Output the (x, y) coordinate of the center of the cell containing the given text.  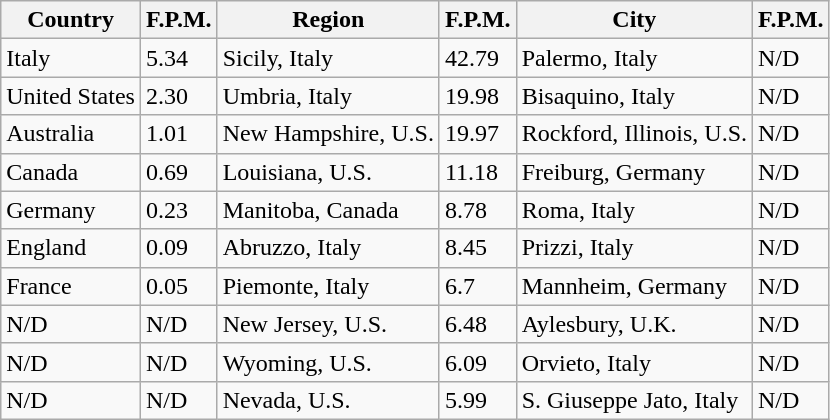
19.97 (478, 134)
Manitoba, Canada (328, 210)
6.7 (478, 286)
New Hampshire, U.S. (328, 134)
6.09 (478, 362)
0.09 (178, 248)
1.01 (178, 134)
Aylesbury, U.K. (634, 324)
Italy (71, 58)
8.78 (478, 210)
8.45 (478, 248)
France (71, 286)
Mannheim, Germany (634, 286)
11.18 (478, 172)
City (634, 20)
19.98 (478, 96)
Orvieto, Italy (634, 362)
0.23 (178, 210)
Rockford, Illinois, U.S. (634, 134)
S. Giuseppe Jato, Italy (634, 400)
42.79 (478, 58)
Nevada, U.S. (328, 400)
0.05 (178, 286)
England (71, 248)
6.48 (478, 324)
Piemonte, Italy (328, 286)
5.99 (478, 400)
Umbria, Italy (328, 96)
Region (328, 20)
Bisaquino, Italy (634, 96)
Abruzzo, Italy (328, 248)
United States (71, 96)
2.30 (178, 96)
Wyoming, U.S. (328, 362)
Country (71, 20)
Freiburg, Germany (634, 172)
Australia (71, 134)
Palermo, Italy (634, 58)
Canada (71, 172)
Louisiana, U.S. (328, 172)
Sicily, Italy (328, 58)
Roma, Italy (634, 210)
0.69 (178, 172)
Prizzi, Italy (634, 248)
Germany (71, 210)
New Jersey, U.S. (328, 324)
5.34 (178, 58)
